Return the (x, y) coordinate for the center point of the cell that contains the specified text.  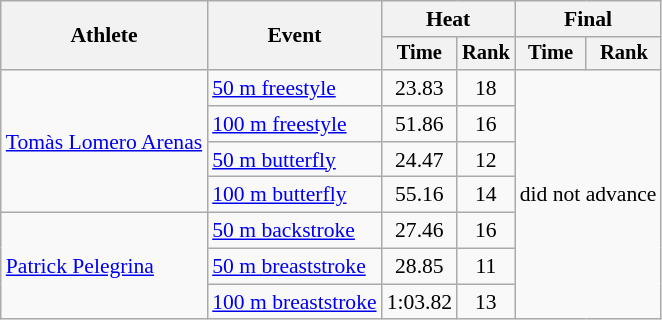
Final (588, 19)
28.85 (420, 267)
11 (486, 267)
Patrick Pelegrina (104, 266)
24.47 (420, 160)
51.86 (420, 124)
50 m backstroke (294, 231)
50 m breaststroke (294, 267)
18 (486, 88)
1:03.82 (420, 302)
55.16 (420, 195)
50 m butterfly (294, 160)
12 (486, 160)
14 (486, 195)
27.46 (420, 231)
100 m butterfly (294, 195)
Tomàs Lomero Arenas (104, 141)
50 m freestyle (294, 88)
100 m freestyle (294, 124)
Event (294, 36)
23.83 (420, 88)
Athlete (104, 36)
100 m breaststroke (294, 302)
13 (486, 302)
Heat (448, 19)
did not advance (588, 194)
